Return the [x, y] coordinate for the center point of the cell that contains the specified text.  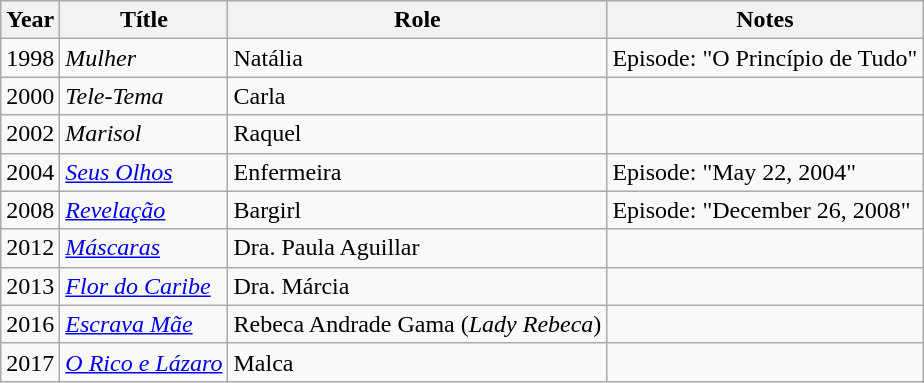
2012 [30, 248]
Raquel [418, 134]
Dra. Paula Aguillar [418, 248]
Rebeca Andrade Gama (Lady Rebeca) [418, 324]
2013 [30, 286]
Carla [418, 96]
Marisol [144, 134]
Malca [418, 362]
Episode: "O Princípio de Tudo" [765, 58]
Enfermeira [418, 172]
Year [30, 20]
Bargirl [418, 210]
2004 [30, 172]
Escrava Mãe [144, 324]
2002 [30, 134]
Flor do Caribe [144, 286]
2016 [30, 324]
Natália [418, 58]
Tele-Tema [144, 96]
Títle [144, 20]
Dra. Márcia [418, 286]
1998 [30, 58]
Notes [765, 20]
Revelação [144, 210]
O Rico e Lázaro [144, 362]
Seus Olhos [144, 172]
Episode: "December 26, 2008" [765, 210]
2000 [30, 96]
2017 [30, 362]
Episode: "May 22, 2004" [765, 172]
Máscaras [144, 248]
Mulher [144, 58]
2008 [30, 210]
Role [418, 20]
